Provide the [X, Y] coordinate of the cell's center where the given text is located.  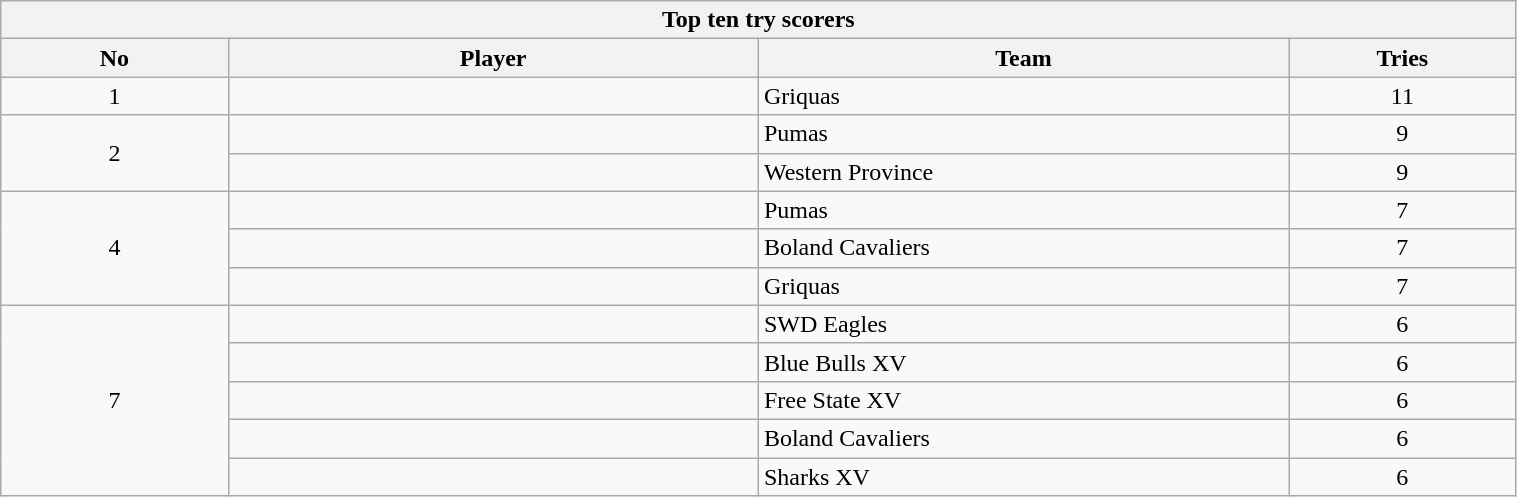
2 [114, 153]
Team [1023, 58]
Tries [1402, 58]
SWD Eagles [1023, 324]
Free State XV [1023, 400]
Sharks XV [1023, 477]
Western Province [1023, 172]
1 [114, 96]
Player [493, 58]
4 [114, 248]
Top ten try scorers [758, 20]
Blue Bulls XV [1023, 362]
11 [1402, 96]
No [114, 58]
